Output the (x, y) coordinate of the center of the cell containing the given text.  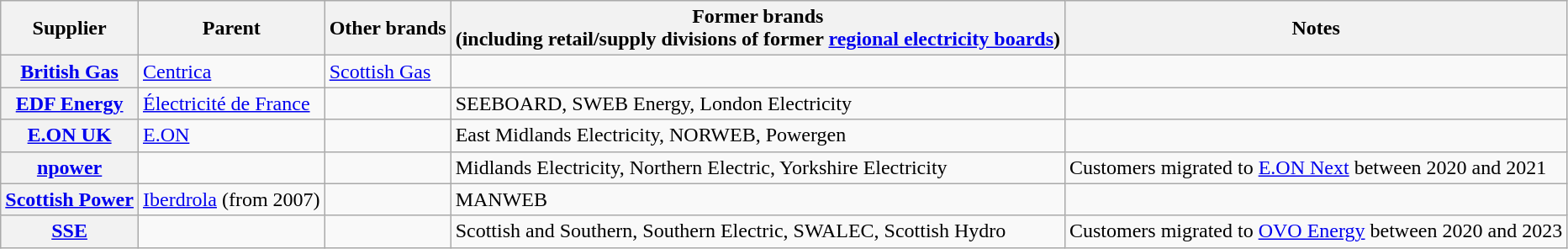
Électricité de France (231, 103)
Iberdrola (from 2007) (231, 199)
Midlands Electricity, Northern Electric, Yorkshire Electricity (758, 167)
Customers migrated to OVO Energy between 2020 and 2023 (1315, 231)
Other brands (388, 29)
SEEBOARD, SWEB Energy, London Electricity (758, 103)
East Midlands Electricity, NORWEB, Powergen (758, 135)
Customers migrated to E.ON Next between 2020 and 2021 (1315, 167)
Notes (1315, 29)
Scottish and Southern, Southern Electric, SWALEC, Scottish Hydro (758, 231)
npower (70, 167)
MANWEB (758, 199)
Scottish Power (70, 199)
Parent (231, 29)
Former brands(including retail/supply divisions of former regional electricity boards) (758, 29)
E.ON UK (70, 135)
SSE (70, 231)
Scottish Gas (388, 72)
EDF Energy (70, 103)
E.ON (231, 135)
Supplier (70, 29)
Centrica (231, 72)
British Gas (70, 72)
